Identify which cell holds the provided text, then report its (x, y) central coordinate. 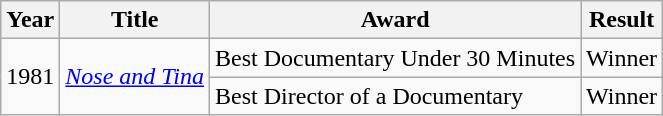
Year (30, 20)
1981 (30, 77)
Result (622, 20)
Title (135, 20)
Nose and Tina (135, 77)
Best Director of a Documentary (396, 96)
Best Documentary Under 30 Minutes (396, 58)
Award (396, 20)
